For the text-containing cell, return its midpoint in [X, Y] coordinate format. 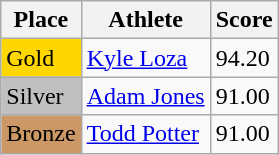
94.20 [244, 58]
Score [244, 20]
Silver [41, 96]
Athlete [146, 20]
Place [41, 20]
Todd Potter [146, 134]
Gold [41, 58]
Bronze [41, 134]
Adam Jones [146, 96]
Kyle Loza [146, 58]
